Extract the (X, Y) coordinate from the center of the cell holding the provided text.  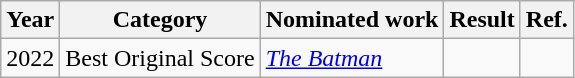
Category (160, 20)
Year (30, 20)
Ref. (546, 20)
The Batman (352, 58)
Result (482, 20)
Nominated work (352, 20)
Best Original Score (160, 58)
2022 (30, 58)
